Identify which cell holds the provided text, then report its (x, y) central coordinate. 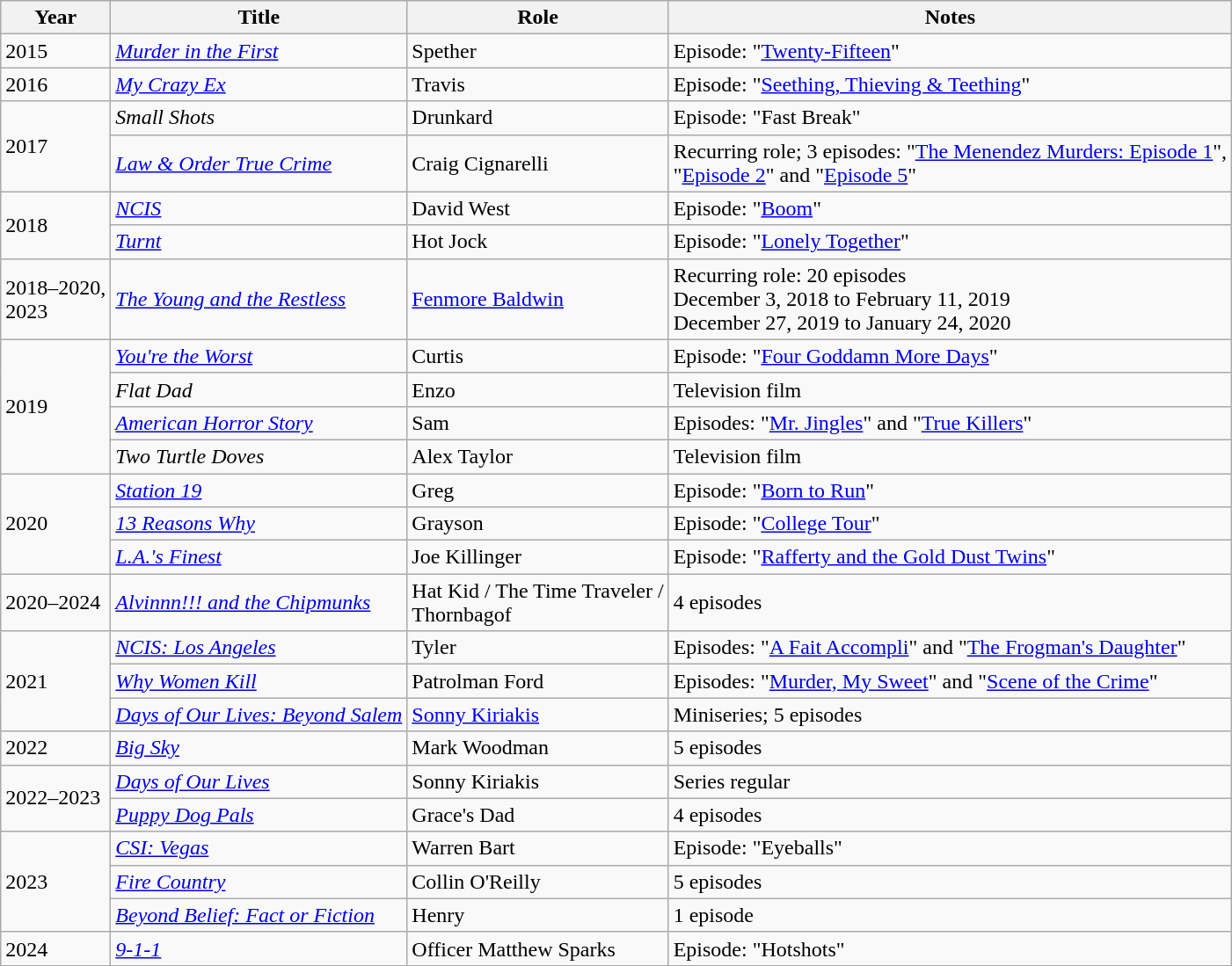
Puppy Dog Pals (259, 815)
Role (538, 18)
Episode: "Four Goddamn More Days" (950, 356)
NCIS (259, 208)
Alvinnn!!! and the Chipmunks (259, 603)
Murder in the First (259, 51)
Recurring role; 3 episodes: "The Menendez Murders: Episode 1","Episode 2" and "Episode 5" (950, 163)
2021 (56, 681)
Hot Jock (538, 242)
Episode: "Fast Break" (950, 118)
Fenmore Baldwin (538, 299)
Title (259, 18)
Episodes: "Murder, My Sweet" and "Scene of the Crime" (950, 681)
Episode: "Eyeballs" (950, 848)
Grace's Dad (538, 815)
You're the Worst (259, 356)
2018–2020,2023 (56, 299)
Days of Our Lives (259, 781)
Episode: "Hotshots" (950, 948)
Officer Matthew Sparks (538, 948)
Series regular (950, 781)
Sam (538, 423)
Episode: "Rafferty and the Gold Dust Twins" (950, 557)
Drunkard (538, 118)
Episodes: "A Fait Accompli" and "The Frogman's Daughter" (950, 648)
1 episode (950, 915)
CSI: Vegas (259, 848)
Warren Bart (538, 848)
9-1-1 (259, 948)
Year (56, 18)
2017 (56, 146)
Episode: "Seething, Thieving & Teething" (950, 84)
Grayson (538, 524)
Small Shots (259, 118)
2020 (56, 523)
Beyond Belief: Fact or Fiction (259, 915)
2020–2024 (56, 603)
2019 (56, 406)
Episode: "Boom" (950, 208)
Travis (538, 84)
Craig Cignarelli (538, 163)
Recurring role: 20 episodesDecember 3, 2018 to February 11, 2019December 27, 2019 to January 24, 2020 (950, 299)
2015 (56, 51)
Alex Taylor (538, 456)
Episode: "College Tour" (950, 524)
David West (538, 208)
Episodes: "Mr. Jingles" and "True Killers" (950, 423)
Law & Order True Crime (259, 163)
Episode: "Lonely Together" (950, 242)
Days of Our Lives: Beyond Salem (259, 715)
Collin O'Reilly (538, 882)
2022 (56, 748)
Turnt (259, 242)
Episode: "Twenty-Fifteen" (950, 51)
NCIS: Los Angeles (259, 648)
Tyler (538, 648)
American Horror Story (259, 423)
Two Turtle Doves (259, 456)
Greg (538, 490)
2016 (56, 84)
Fire Country (259, 882)
Mark Woodman (538, 748)
Henry (538, 915)
2018 (56, 225)
Why Women Kill (259, 681)
Miniseries; 5 episodes (950, 715)
13 Reasons Why (259, 524)
Curtis (538, 356)
L.A.'s Finest (259, 557)
Station 19 (259, 490)
My Crazy Ex (259, 84)
Notes (950, 18)
2023 (56, 882)
2022–2023 (56, 798)
Enzo (538, 389)
Flat Dad (259, 389)
Spether (538, 51)
2024 (56, 948)
Hat Kid / The Time Traveler /Thornbagof (538, 603)
Big Sky (259, 748)
Patrolman Ford (538, 681)
Joe Killinger (538, 557)
Episode: "Born to Run" (950, 490)
The Young and the Restless (259, 299)
